Extract the (X, Y) coordinate from the center of the cell holding the provided text.  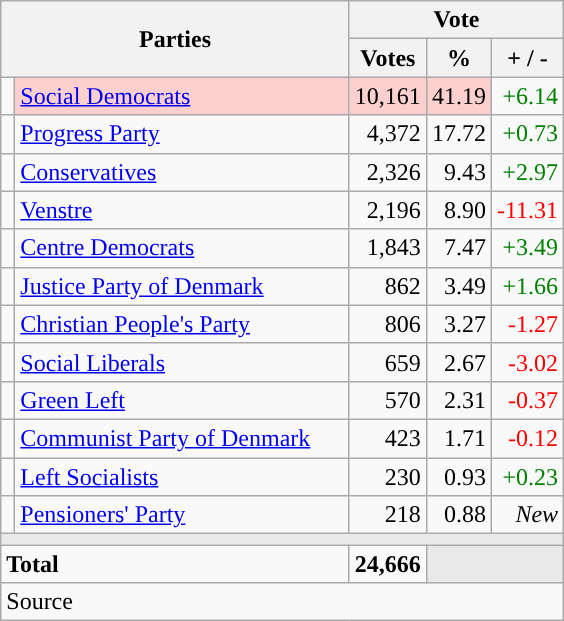
Parties (176, 39)
8.90 (458, 210)
9.43 (458, 172)
230 (388, 477)
218 (388, 515)
Social Liberals (182, 362)
Justice Party of Denmark (182, 286)
Total (176, 564)
Social Democrats (182, 96)
659 (388, 362)
806 (388, 324)
-0.12 (527, 438)
Conservatives (182, 172)
New (527, 515)
+6.14 (527, 96)
7.47 (458, 248)
Communist Party of Denmark (182, 438)
2.67 (458, 362)
0.93 (458, 477)
+0.73 (527, 134)
+1.66 (527, 286)
Pensioners' Party (182, 515)
423 (388, 438)
+3.49 (527, 248)
-0.37 (527, 400)
Christian People's Party (182, 324)
Left Socialists (182, 477)
24,666 (388, 564)
Vote (456, 20)
Green Left (182, 400)
570 (388, 400)
-1.27 (527, 324)
Centre Democrats (182, 248)
4,372 (388, 134)
Progress Party (182, 134)
% (458, 58)
+ / - (527, 58)
2,326 (388, 172)
+2.97 (527, 172)
Votes (388, 58)
Source (282, 602)
-11.31 (527, 210)
0.88 (458, 515)
Venstre (182, 210)
3.27 (458, 324)
1,843 (388, 248)
3.49 (458, 286)
2,196 (388, 210)
17.72 (458, 134)
10,161 (388, 96)
41.19 (458, 96)
1.71 (458, 438)
2.31 (458, 400)
-3.02 (527, 362)
862 (388, 286)
+0.23 (527, 477)
